Output the [x, y] coordinate of the center of the cell containing the given text.  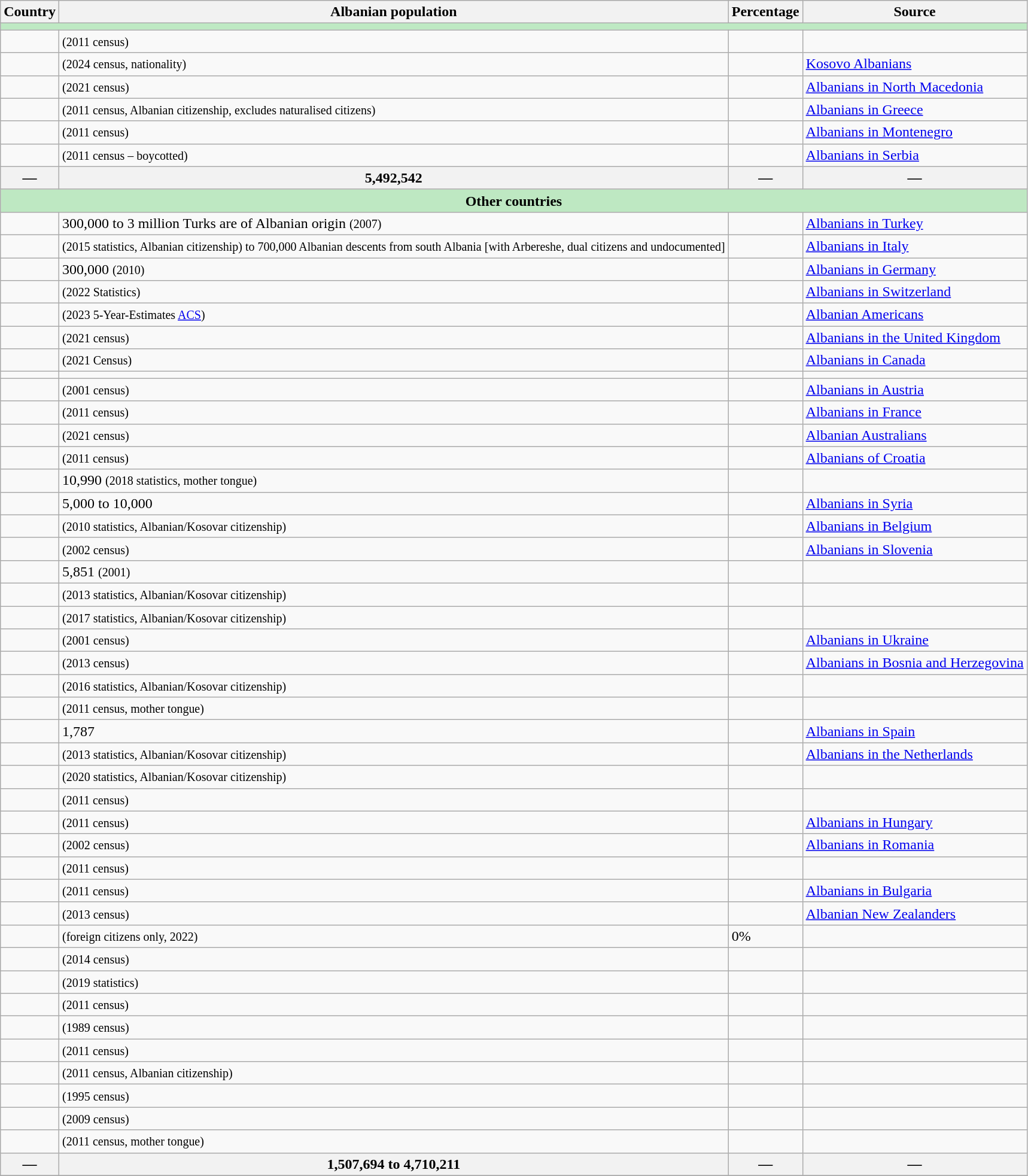
(2011 census, Albanian citizenship) [394, 1073]
Albanians in Canada [914, 360]
Albanians of Croatia [914, 458]
5,492,542 [394, 178]
(2014 census) [394, 959]
(2017 statistics, Albanian/Kosovar citizenship) [394, 617]
Albanians in Greece [914, 110]
Albanians in Bosnia and Herzegovina [914, 663]
300,000 to 3 million Turks are of Albanian origin (2007) [394, 223]
Albanians in Syria [914, 503]
Albanians in Belgium [914, 526]
Albanians in Switzerland [914, 292]
(2020 statistics, Albanian/Kosovar citizenship) [394, 777]
Country [30, 12]
(2011 census – boycotted) [394, 155]
(2016 statistics, Albanian/Kosovar citizenship) [394, 686]
10,990 (2018 statistics, mother tongue) [394, 481]
Albanians in Hungary [914, 822]
Other countries [513, 200]
(2010 statistics, Albanian/Kosovar citizenship) [394, 526]
(2019 statistics) [394, 982]
0% [765, 936]
5,000 to 10,000 [394, 503]
1,787 [394, 731]
(1989 census) [394, 1028]
Kosovo Albanians [914, 64]
Albanians in the United Kingdom [914, 338]
Albanians in Austria [914, 390]
1,507,694 to 4,710,211 [394, 1164]
Albanians in Romania [914, 845]
Albanians in Italy [914, 246]
(2011 census, Albanian citizenship, excludes naturalised citizens) [394, 110]
(2021 Census) [394, 360]
Albanians in Bulgaria [914, 891]
Albanian Americans [914, 315]
Albanian population [394, 12]
Albanians in Montenegro [914, 132]
Albanians in Ukraine [914, 640]
300,000 (2010) [394, 269]
Albanians in France [914, 412]
(foreign citizens only, 2022) [394, 936]
(1995 census) [394, 1096]
(2022 Statistics) [394, 292]
(2015 statistics, Albanian citizenship) to 700,000 Albanian descents from south Albania [with Arbereshe, dual citizens and undocumented] [394, 246]
Albanian New Zealanders [914, 913]
Albanians in Slovenia [914, 549]
Source [914, 12]
Albanians in North Macedonia [914, 87]
Albanians in Germany [914, 269]
(2009 census) [394, 1119]
Albanians in the Netherlands [914, 754]
Albanians in Spain [914, 731]
(2023 5-Year-Estimates ACS) [394, 315]
Albanian Australians [914, 435]
Albanians in Serbia [914, 155]
Albanians in Turkey [914, 223]
Percentage [765, 12]
(2024 census, nationality) [394, 64]
5,851 (2001) [394, 572]
